Scan for the cell matching the given text and deliver its [X, Y] coordinate at center. 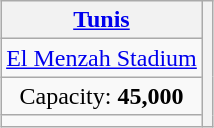
Capacity: 45,000 [102, 96]
Tunis [102, 20]
El Menzah Stadium [102, 58]
